Identify which cell holds the provided text, then report its (x, y) central coordinate. 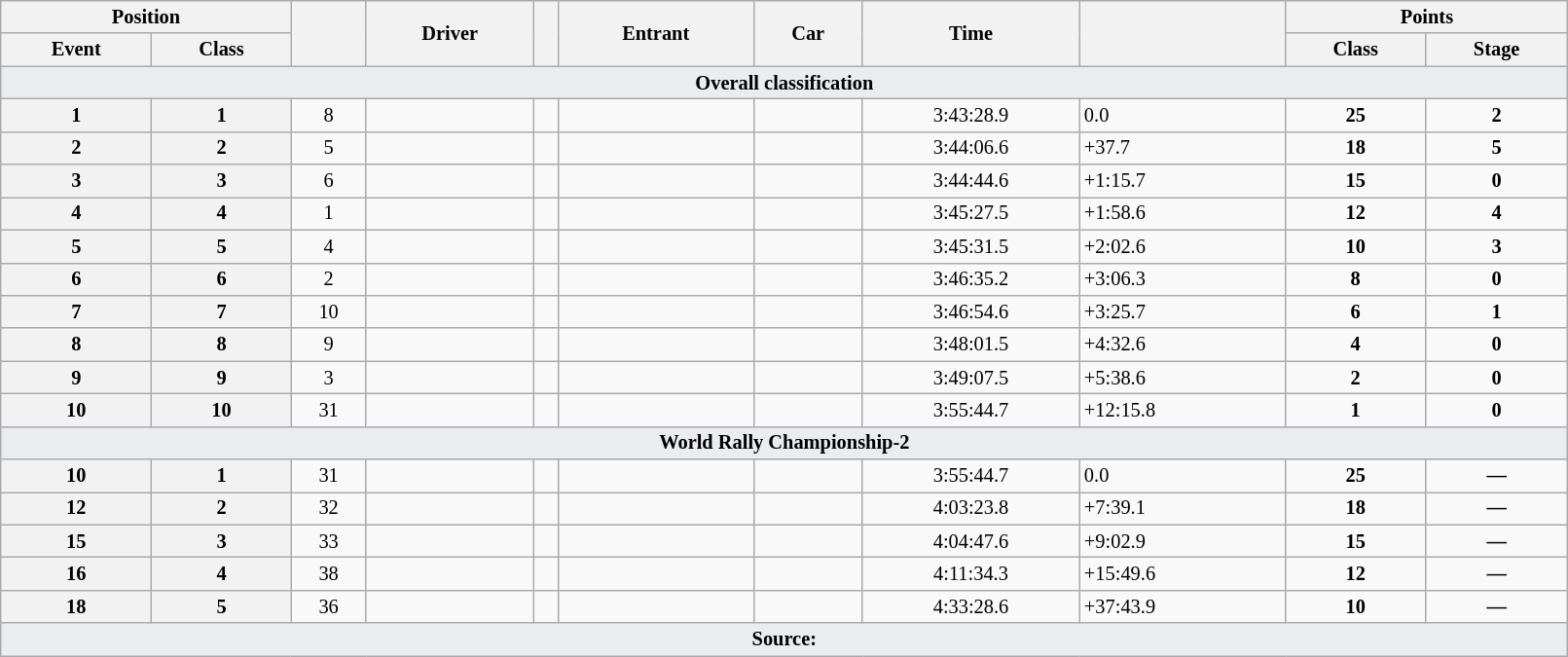
Stage (1496, 50)
+37:43.9 (1183, 606)
+3:25.7 (1183, 311)
3:48:01.5 (971, 345)
3:44:06.6 (971, 148)
4:03:23.8 (971, 508)
+12:15.8 (1183, 410)
Car (808, 33)
+1:58.6 (1183, 213)
+5:38.6 (1183, 378)
3:43:28.9 (971, 115)
3:45:31.5 (971, 246)
Source: (784, 639)
+4:32.6 (1183, 345)
32 (329, 508)
38 (329, 573)
Points (1427, 17)
+3:06.3 (1183, 279)
Entrant (656, 33)
World Rally Championship-2 (784, 443)
3:46:35.2 (971, 279)
Time (971, 33)
3:45:27.5 (971, 213)
Driver (450, 33)
+1:15.7 (1183, 181)
Position (146, 17)
+7:39.1 (1183, 508)
Overall classification (784, 83)
3:49:07.5 (971, 378)
+37.7 (1183, 148)
16 (76, 573)
4:11:34.3 (971, 573)
36 (329, 606)
33 (329, 541)
+9:02.9 (1183, 541)
+15:49.6 (1183, 573)
3:44:44.6 (971, 181)
+2:02.6 (1183, 246)
4:04:47.6 (971, 541)
3:46:54.6 (971, 311)
4:33:28.6 (971, 606)
Event (76, 50)
